Output the [x, y] coordinate of the center of the cell containing the given text.  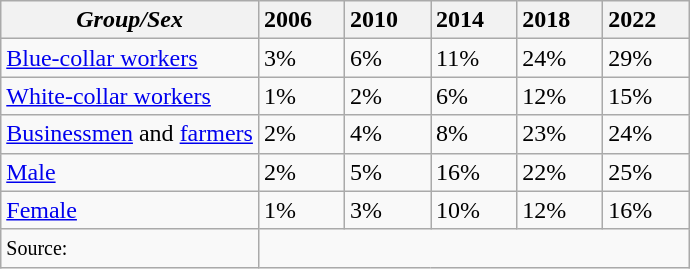
White-collar workers [130, 96]
11% [474, 58]
Source: [130, 248]
5% [388, 172]
23% [560, 134]
Group/Sex [130, 20]
2022 [646, 20]
4% [388, 134]
Female [130, 210]
25% [646, 172]
Male [130, 172]
8% [474, 134]
2018 [560, 20]
10% [474, 210]
22% [560, 172]
29% [646, 58]
2014 [474, 20]
2010 [388, 20]
15% [646, 96]
2006 [301, 20]
Blue-collar workers [130, 58]
Businessmen and farmers [130, 134]
